Search for the cell housing the specified text and yield its [x, y] center coordinate. 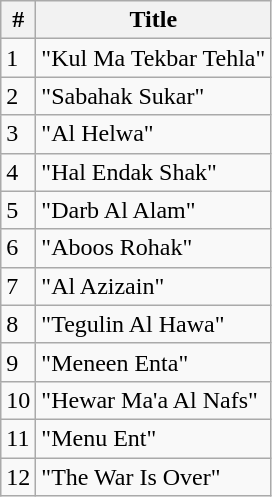
4 [18, 172]
11 [18, 438]
"Kul Ma Tekbar Tehla" [154, 58]
"Sabahak Sukar" [154, 96]
"Tegulin Al Hawa" [154, 324]
1 [18, 58]
10 [18, 400]
"Aboos Rohak" [154, 248]
"Al Helwa" [154, 134]
Title [154, 20]
2 [18, 96]
"Hal Endak Shak" [154, 172]
# [18, 20]
8 [18, 324]
9 [18, 362]
"The War Is Over" [154, 477]
"Meneen Enta" [154, 362]
6 [18, 248]
3 [18, 134]
"Menu Ent" [154, 438]
5 [18, 210]
"Al Azizain" [154, 286]
12 [18, 477]
"Darb Al Alam" [154, 210]
"Hewar Ma'a Al Nafs" [154, 400]
7 [18, 286]
